Output the [x, y] coordinate of the center of the cell containing the given text.  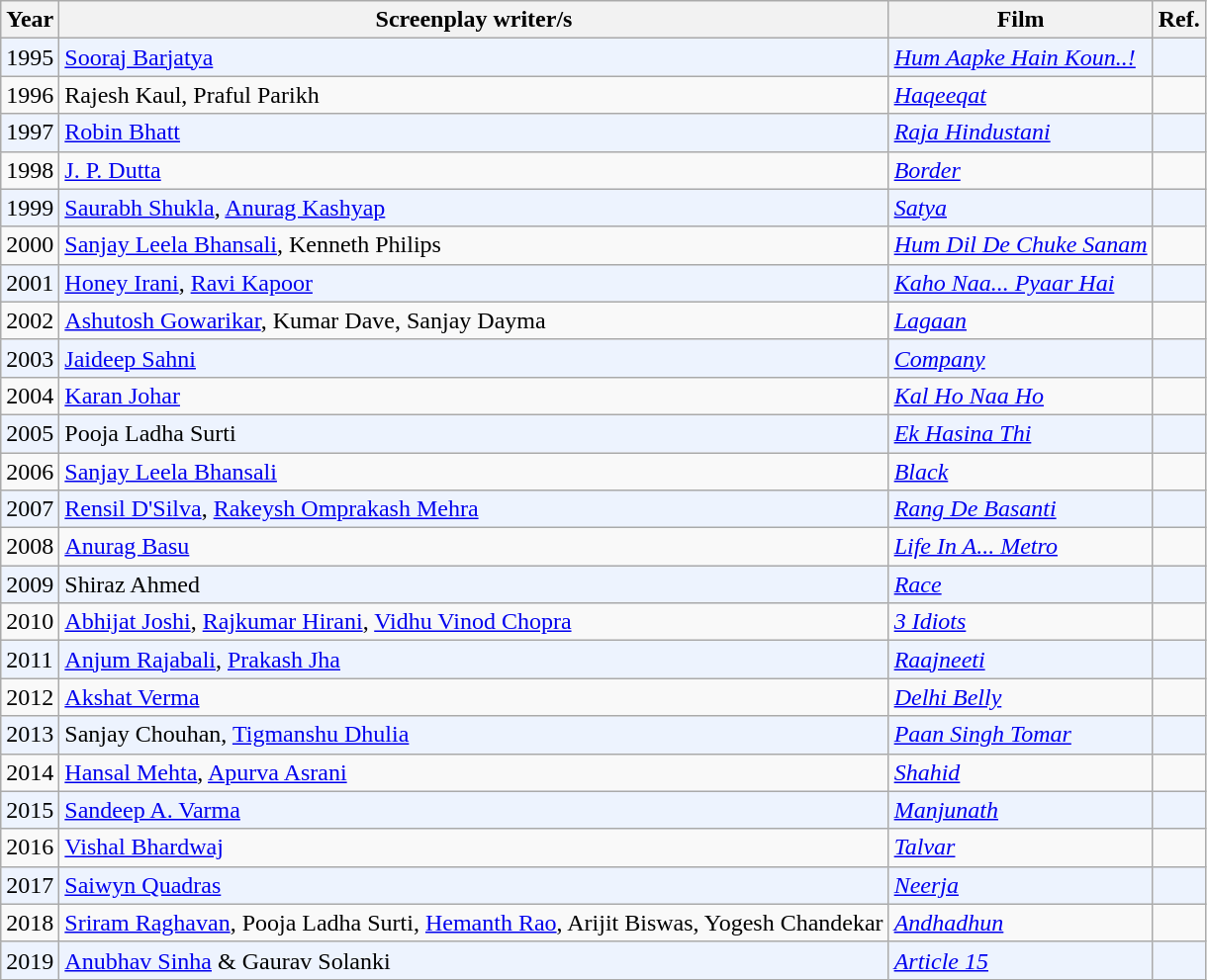
Haqeeqat [1021, 95]
2010 [30, 622]
Company [1021, 358]
2006 [30, 472]
2009 [30, 584]
Hum Aapke Hain Koun..! [1021, 57]
Anjum Rajabali, Prakash Jha [474, 660]
2005 [30, 433]
Jaideep Sahni [474, 358]
Saurabh Shukla, Anurag Kashyap [474, 208]
Honey Irani, Ravi Kapoor [474, 283]
Manjunath [1021, 810]
3 Idiots [1021, 622]
Sriram Raghavan, Pooja Ladha Surti, Hemanth Rao, Arijit Biswas, Yogesh Chandekar [474, 923]
Sooraj Barjatya [474, 57]
Abhijat Joshi, Rajkumar Hirani, Vidhu Vinod Chopra [474, 622]
2019 [30, 960]
2000 [30, 245]
Hum Dil De Chuke Sanam [1021, 245]
Satya [1021, 208]
J. P. Dutta [474, 170]
2016 [30, 847]
2014 [30, 772]
Sanjay Leela Bhansali [474, 472]
Raajneeti [1021, 660]
2012 [30, 697]
Rang De Basanti [1021, 509]
2011 [30, 660]
Andhadhun [1021, 923]
Race [1021, 584]
1999 [30, 208]
Ref. [1179, 20]
Neerja [1021, 885]
Hansal Mehta, Apurva Asrani [474, 772]
2008 [30, 547]
Robin Bhatt [474, 133]
Delhi Belly [1021, 697]
Sanjay Chouhan, Tigmanshu Dhulia [474, 735]
Karan Johar [474, 396]
2001 [30, 283]
Black [1021, 472]
Raja Hindustani [1021, 133]
2007 [30, 509]
1997 [30, 133]
Rajesh Kaul, Praful Parikh [474, 95]
Anubhav Sinha & Gaurav Solanki [474, 960]
Talvar [1021, 847]
Anurag Basu [474, 547]
Paan Singh Tomar [1021, 735]
Year [30, 20]
Lagaan [1021, 320]
Life In A... Metro [1021, 547]
Ek Hasina Thi [1021, 433]
2002 [30, 320]
Sanjay Leela Bhansali, Kenneth Philips [474, 245]
2017 [30, 885]
Rensil D'Silva, Rakeysh Omprakash Mehra [474, 509]
Screenplay writer/s [474, 20]
1998 [30, 170]
Shiraz Ahmed [474, 584]
Kal Ho Naa Ho [1021, 396]
Ashutosh Gowarikar, Kumar Dave, Sanjay Dayma [474, 320]
Article 15 [1021, 960]
2013 [30, 735]
Shahid [1021, 772]
Border [1021, 170]
1995 [30, 57]
Vishal Bhardwaj [474, 847]
Film [1021, 20]
1996 [30, 95]
Saiwyn Quadras [474, 885]
Sandeep A. Varma [474, 810]
2015 [30, 810]
Pooja Ladha Surti [474, 433]
2004 [30, 396]
2018 [30, 923]
Akshat Verma [474, 697]
Kaho Naa... Pyaar Hai [1021, 283]
2003 [30, 358]
